Detect which cell encompasses the target text, then output its (X, Y) center coordinate. 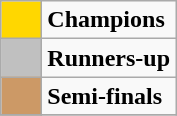
Champions (109, 20)
Semi-finals (109, 96)
Runners-up (109, 58)
